Return (x, y) of the center of cell containing provided text 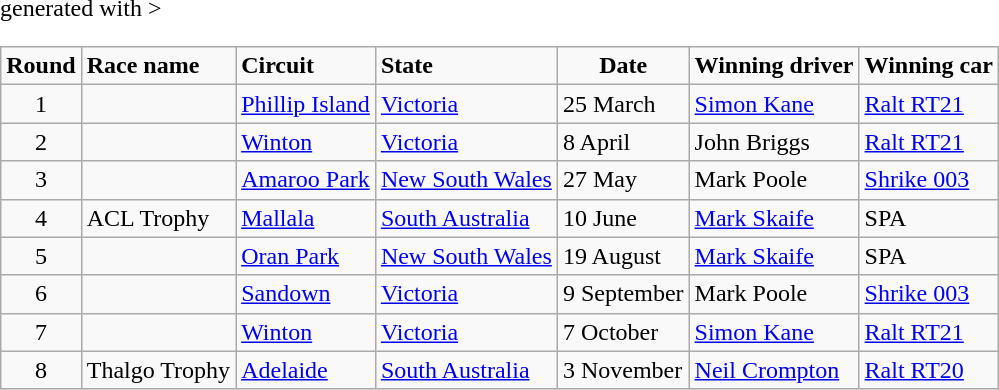
2 (41, 142)
6 (41, 294)
4 (41, 218)
Mallala (306, 218)
Amaroo Park (306, 180)
Thalgo Trophy (158, 370)
State (466, 66)
3 (41, 180)
Winning car (928, 66)
25 March (623, 104)
Circuit (306, 66)
Neil Crompton (774, 370)
ACL Trophy (158, 218)
John Briggs (774, 142)
Winning driver (774, 66)
19 August (623, 256)
7 (41, 332)
Sandown (306, 294)
3 November (623, 370)
Oran Park (306, 256)
Date (623, 66)
Ralt RT20 (928, 370)
8 (41, 370)
Phillip Island (306, 104)
5 (41, 256)
10 June (623, 218)
1 (41, 104)
27 May (623, 180)
9 September (623, 294)
Adelaide (306, 370)
8 April (623, 142)
Round (41, 66)
Race name (158, 66)
7 October (623, 332)
